Pinpoint the cell where the given text exists, returning its [X, Y] midpoint coordinate. 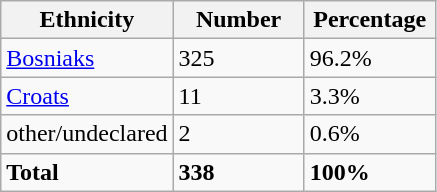
3.3% [370, 96]
338 [238, 172]
Croats [87, 96]
Percentage [370, 20]
325 [238, 58]
Number [238, 20]
100% [370, 172]
0.6% [370, 134]
96.2% [370, 58]
Ethnicity [87, 20]
Total [87, 172]
2 [238, 134]
11 [238, 96]
Bosniaks [87, 58]
other/undeclared [87, 134]
